Scan for the cell matching the given text and deliver its [X, Y] coordinate at center. 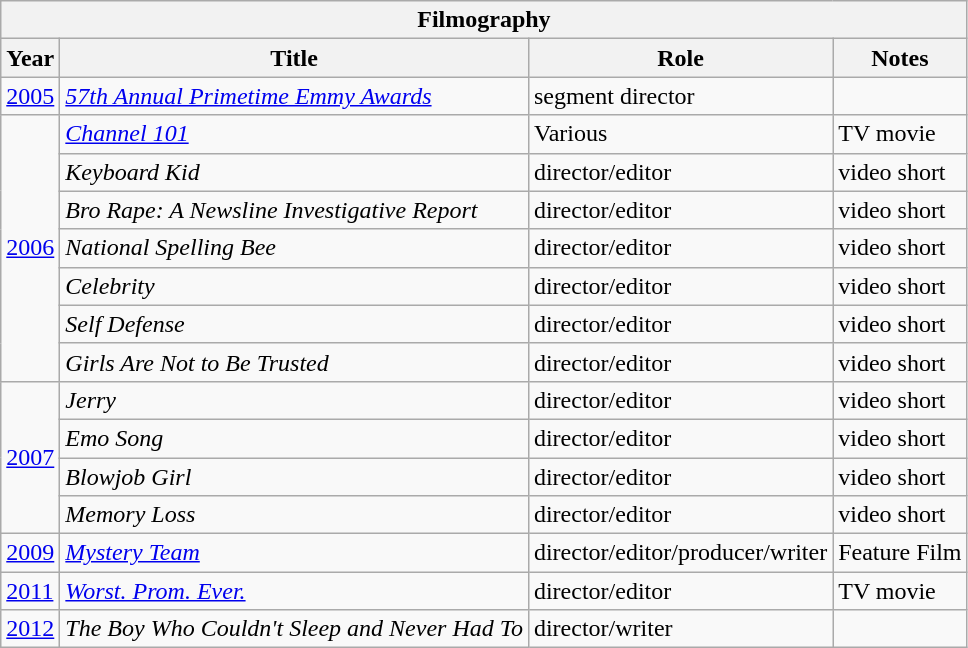
2006 [30, 248]
Feature Film [900, 553]
The Boy Who Couldn't Sleep and Never Had To [294, 629]
National Spelling Bee [294, 248]
Emo Song [294, 438]
2005 [30, 96]
Year [30, 58]
Girls Are Not to Be Trusted [294, 362]
Self Defense [294, 324]
Filmography [484, 20]
Role [680, 58]
Keyboard Kid [294, 172]
Notes [900, 58]
2009 [30, 553]
director/editor/producer/writer [680, 553]
Channel 101 [294, 134]
Celebrity [294, 286]
segment director [680, 96]
Jerry [294, 400]
Worst. Prom. Ever. [294, 591]
director/writer [680, 629]
57th Annual Primetime Emmy Awards [294, 96]
Title [294, 58]
Various [680, 134]
2012 [30, 629]
2011 [30, 591]
Blowjob Girl [294, 477]
Bro Rape: A Newsline Investigative Report [294, 210]
Mystery Team [294, 553]
2007 [30, 457]
Memory Loss [294, 515]
